Search for the cell housing the specified text and yield its (x, y) center coordinate. 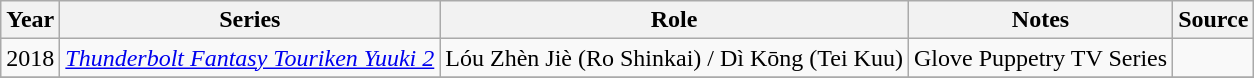
Thunderbolt Fantasy Touriken Yuuki 2 (250, 58)
Glove Puppetry TV Series (1040, 58)
Year (30, 20)
Source (1214, 20)
Series (250, 20)
Lóu Zhèn Jiè (Ro Shinkai) / Dì Kōng (Tei Kuu) (674, 58)
2018 (30, 58)
Role (674, 20)
Notes (1040, 20)
